Extract the (X, Y) coordinate from the center of the cell holding the provided text.  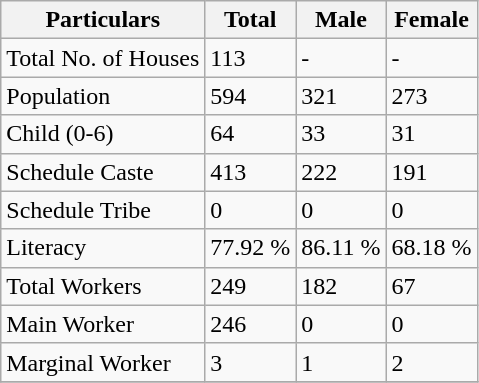
Schedule Caste (103, 172)
191 (432, 172)
413 (250, 172)
Particulars (103, 20)
67 (432, 286)
Male (341, 20)
Population (103, 96)
Literacy (103, 248)
31 (432, 134)
64 (250, 134)
Marginal Worker (103, 362)
Total Workers (103, 286)
246 (250, 324)
249 (250, 286)
Total (250, 20)
182 (341, 286)
321 (341, 96)
3 (250, 362)
77.92 % (250, 248)
68.18 % (432, 248)
Schedule Tribe (103, 210)
Total No. of Houses (103, 58)
113 (250, 58)
1 (341, 362)
86.11 % (341, 248)
33 (341, 134)
Main Worker (103, 324)
Child (0-6) (103, 134)
Female (432, 20)
222 (341, 172)
273 (432, 96)
2 (432, 362)
594 (250, 96)
